Scan for the cell matching the given text and deliver its [x, y] coordinate at center. 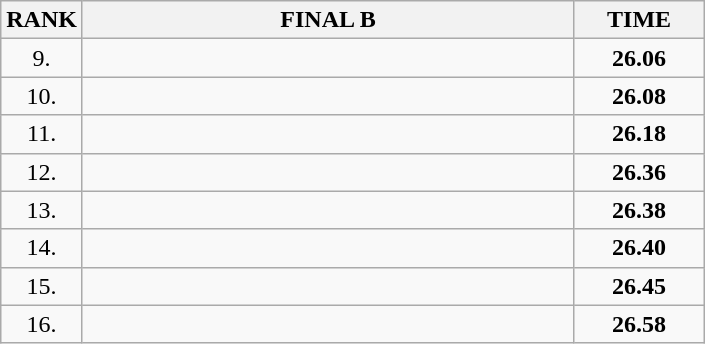
26.58 [640, 324]
26.06 [640, 58]
26.40 [640, 248]
15. [42, 286]
26.45 [640, 286]
14. [42, 248]
RANK [42, 20]
13. [42, 210]
26.18 [640, 134]
26.38 [640, 210]
10. [42, 96]
12. [42, 172]
TIME [640, 20]
11. [42, 134]
9. [42, 58]
16. [42, 324]
26.08 [640, 96]
26.36 [640, 172]
FINAL B [328, 20]
